From the cell containing the given text, extract its center point as [x, y] coordinate. 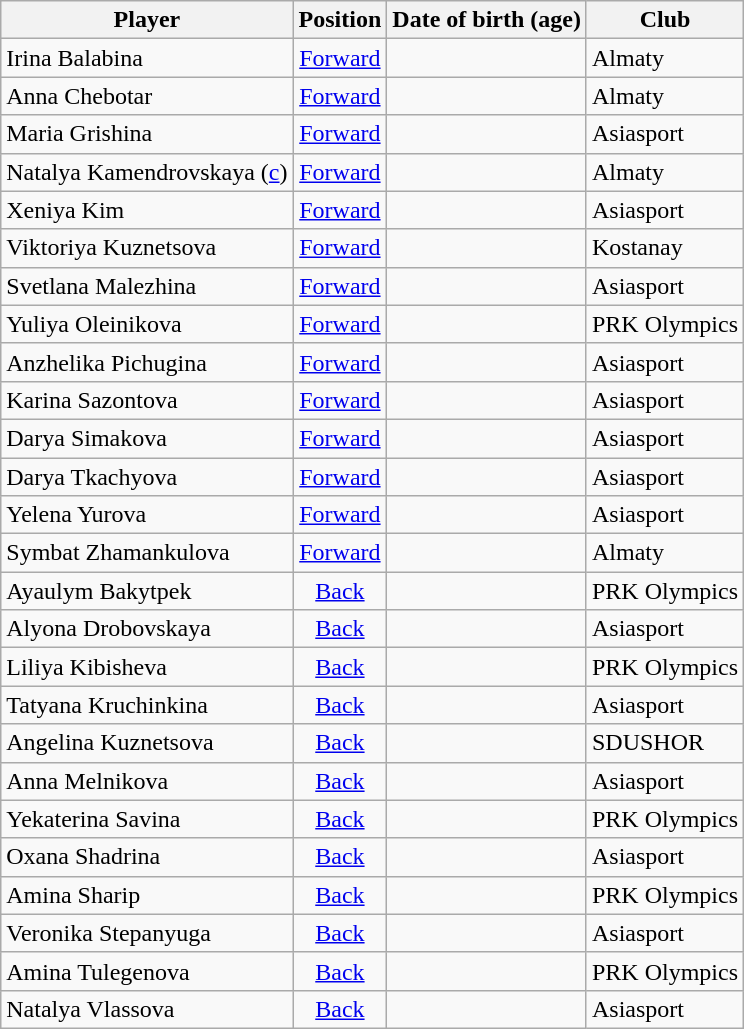
Amina Tulegenova [147, 971]
Oxana Shadrina [147, 857]
Anna Chebotar [147, 96]
Natalya Kamendrovskaya (c) [147, 172]
Darya Tkachyova [147, 477]
Yuliya Oleinikova [147, 324]
Anzhelika Pichugina [147, 362]
Symbat Zhamankulova [147, 553]
Yelena Yurova [147, 515]
Viktoriya Kuznetsova [147, 248]
Yekaterina Savina [147, 819]
Irina Balabina [147, 58]
Date of birth (age) [487, 20]
Angelina Kuznetsova [147, 743]
Anna Melnikova [147, 781]
Tatyana Kruchinkina [147, 705]
Maria Grishina [147, 134]
Liliya Kibisheva [147, 667]
SDUSHOR [664, 743]
Karina Sazontova [147, 400]
Club [664, 20]
Xeniya Kim [147, 210]
Kostanay [664, 248]
Veronika Stepanyuga [147, 933]
Svetlana Malezhina [147, 286]
Position [340, 20]
Amina Sharip [147, 895]
Natalya Vlassova [147, 1009]
Darya Simakova [147, 438]
Player [147, 20]
Alyona Drobovskaya [147, 629]
Ayaulym Bakytpek [147, 591]
